For the text-containing cell, return its midpoint in (x, y) coordinate format. 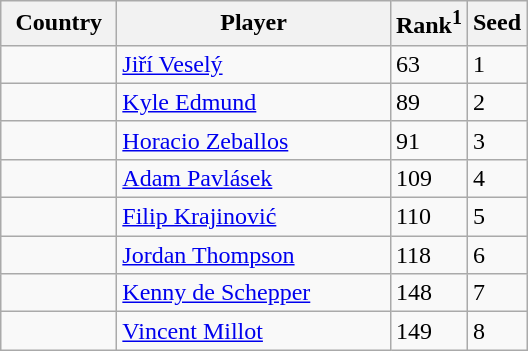
148 (428, 293)
6 (496, 255)
89 (428, 102)
Rank1 (428, 24)
3 (496, 140)
Horacio Zeballos (254, 140)
Kyle Edmund (254, 102)
Player (254, 24)
5 (496, 217)
110 (428, 217)
Vincent Millot (254, 331)
Filip Krajinović (254, 217)
4 (496, 178)
109 (428, 178)
63 (428, 64)
91 (428, 140)
149 (428, 331)
2 (496, 102)
7 (496, 293)
Country (59, 24)
Jiří Veselý (254, 64)
Adam Pavlásek (254, 178)
Jordan Thompson (254, 255)
Seed (496, 24)
1 (496, 64)
118 (428, 255)
8 (496, 331)
Kenny de Schepper (254, 293)
